Scan for the cell matching the given text and deliver its (X, Y) coordinate at center. 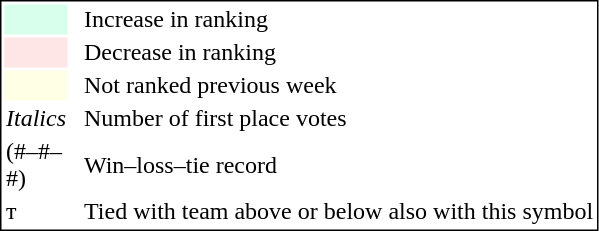
Tied with team above or below also with this symbol (338, 211)
Win–loss–tie record (338, 164)
Number of first place votes (338, 119)
т (36, 211)
Decrease in ranking (338, 53)
Not ranked previous week (338, 85)
(#–#–#) (36, 164)
Italics (36, 119)
Increase in ranking (338, 19)
